Return the (X, Y) coordinate for the center point of the cell that contains the specified text.  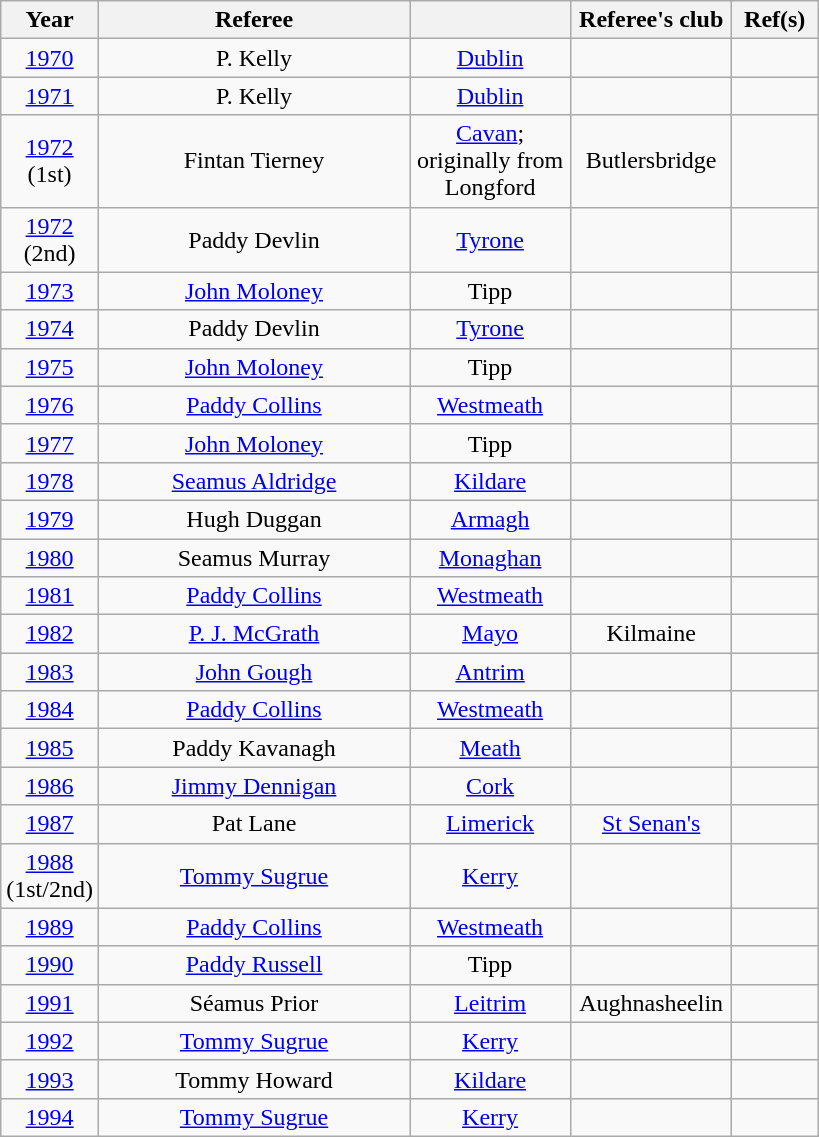
1987 (50, 824)
1982 (50, 634)
Hugh Duggan (254, 519)
1977 (50, 443)
Cork (490, 786)
1972 (2nd) (50, 240)
Tommy Howard (254, 1079)
1978 (50, 481)
1988 (1st/2nd) (50, 876)
Seamus Aldridge (254, 481)
1984 (50, 710)
Referee (254, 20)
1971 (50, 96)
1979 (50, 519)
1972 (1st) (50, 161)
Jimmy Dennigan (254, 786)
Pat Lane (254, 824)
Ref(s) (775, 20)
Monaghan (490, 557)
St Senan's (652, 824)
Antrim (490, 672)
Meath (490, 748)
Leitrim (490, 1003)
1990 (50, 965)
1992 (50, 1041)
1970 (50, 58)
Paddy Russell (254, 965)
Cavan; originally from Longford (490, 161)
1993 (50, 1079)
Armagh (490, 519)
Seamus Murray (254, 557)
Mayo (490, 634)
Year (50, 20)
1981 (50, 596)
1983 (50, 672)
1991 (50, 1003)
Limerick (490, 824)
1975 (50, 367)
1986 (50, 786)
Aughnasheelin (652, 1003)
1985 (50, 748)
Kilmaine (652, 634)
1989 (50, 927)
Paddy Kavanagh (254, 748)
Fintan Tierney (254, 161)
Referee's club (652, 20)
1974 (50, 329)
1980 (50, 557)
1994 (50, 1117)
Séamus Prior (254, 1003)
1973 (50, 291)
Butlersbridge (652, 161)
John Gough (254, 672)
P. J. McGrath (254, 634)
1976 (50, 405)
